Determine the [x, y] coordinate at the center of the cell enclosing the given text.  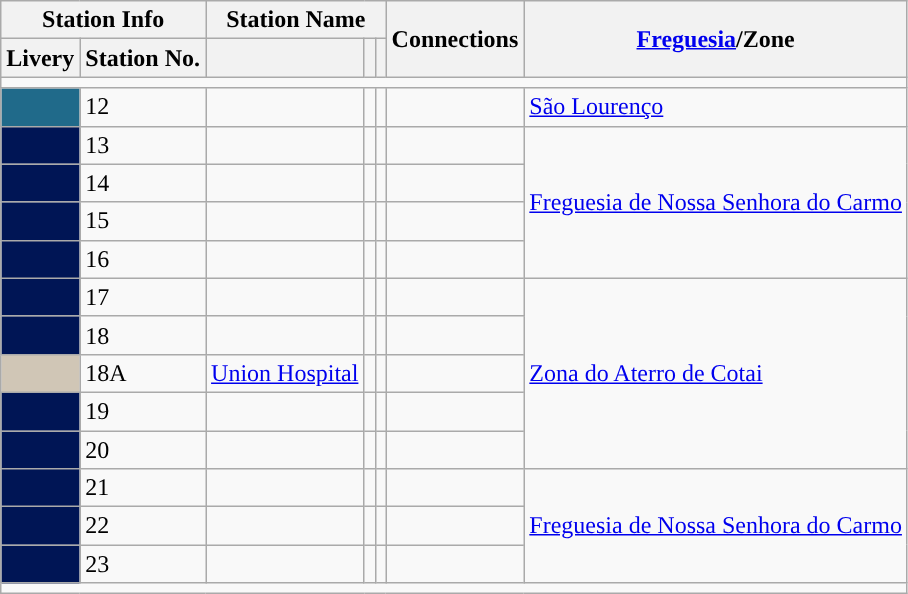
20 [143, 449]
14 [143, 183]
Station Name [296, 20]
21 [143, 488]
18A [143, 373]
16 [143, 259]
Station No. [143, 58]
13 [143, 145]
Connections [455, 39]
Livery [40, 58]
Freguesia/Zone [716, 39]
Station Info [104, 20]
18 [143, 335]
19 [143, 411]
Union Hospital [285, 373]
São Lourenço [716, 107]
22 [143, 526]
23 [143, 564]
17 [143, 297]
12 [143, 107]
Zona do Aterro de Cotai [716, 373]
15 [143, 221]
